Search for the cell housing the specified text and yield its [x, y] center coordinate. 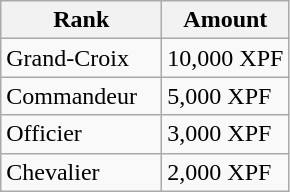
Amount [226, 20]
5,000 XPF [226, 96]
10,000 XPF [226, 58]
Grand-Croix [82, 58]
Officier [82, 134]
2,000 XPF [226, 172]
3,000 XPF [226, 134]
Rank [82, 20]
Chevalier [82, 172]
Commandeur [82, 96]
